For the text-containing cell, return its midpoint in (x, y) coordinate format. 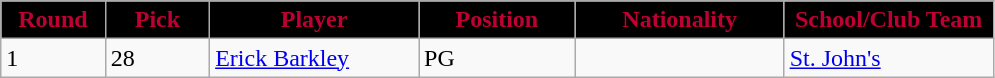
28 (157, 58)
Pick (157, 20)
Position (498, 20)
Player (314, 20)
PG (498, 58)
1 (53, 58)
St. John's (888, 58)
School/Club Team (888, 20)
Nationality (680, 20)
Round (53, 20)
Erick Barkley (314, 58)
